Identify which cell holds the provided text, then report its [x, y] central coordinate. 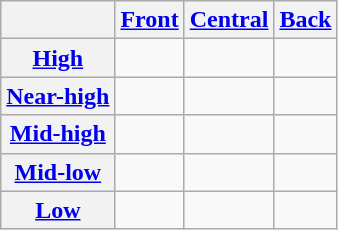
Central [229, 20]
Mid-high [58, 134]
Back [306, 20]
Mid-low [58, 172]
Front [150, 20]
High [58, 58]
Low [58, 210]
Near-high [58, 96]
